From the cell containing the given text, extract its center point as [x, y] coordinate. 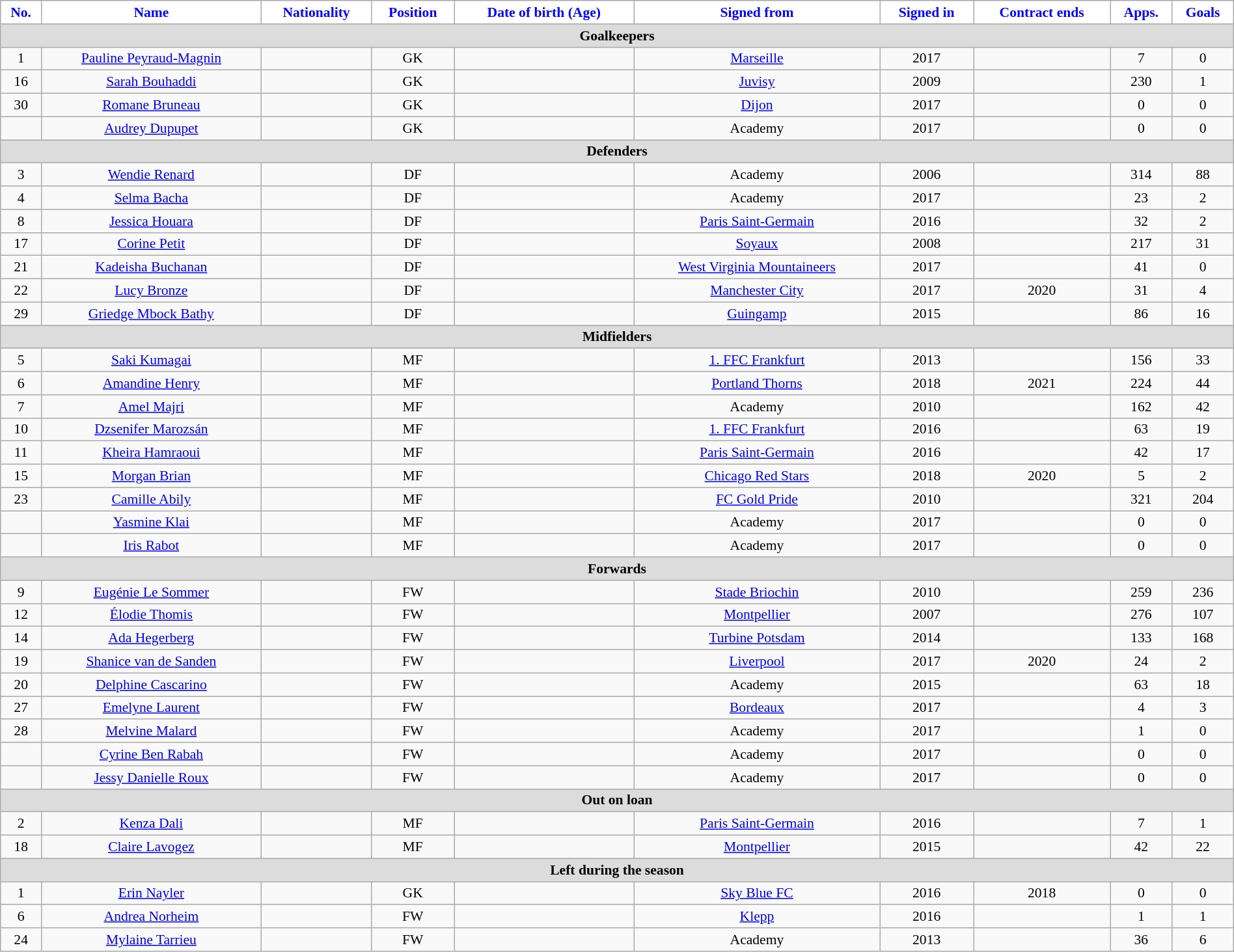
Élodie Thomis [152, 615]
Turbine Potsdam [757, 638]
2014 [927, 638]
No. [21, 12]
Signed from [757, 12]
Erin Nayler [152, 893]
Forwards [617, 569]
Date of birth (Age) [544, 12]
Chicago Red Stars [757, 476]
12 [21, 615]
Apps. [1142, 12]
236 [1203, 592]
Audrey Dupupet [152, 128]
30 [21, 105]
Camille Abily [152, 499]
Name [152, 12]
2008 [927, 244]
20 [21, 685]
Liverpool [757, 662]
33 [1203, 360]
Shanice van de Sanden [152, 662]
Amel Majri [152, 407]
8 [21, 221]
11 [21, 453]
27 [21, 708]
Morgan Brian [152, 476]
36 [1142, 940]
Signed in [927, 12]
162 [1142, 407]
321 [1142, 499]
10 [21, 429]
West Virginia Mountaineers [757, 267]
230 [1142, 82]
Lucy Bronze [152, 291]
Defenders [617, 152]
314 [1142, 175]
88 [1203, 175]
Stade Briochin [757, 592]
Goalkeepers [617, 36]
Portland Thorns [757, 383]
Claire Lavogez [152, 847]
FC Gold Pride [757, 499]
107 [1203, 615]
9 [21, 592]
Mylaine Tarrieu [152, 940]
276 [1142, 615]
15 [21, 476]
28 [21, 731]
133 [1142, 638]
Nationality [316, 12]
204 [1203, 499]
32 [1142, 221]
Midfielders [617, 337]
Eugénie Le Sommer [152, 592]
Soyaux [757, 244]
Selma Bacha [152, 198]
Contract ends [1042, 12]
2007 [927, 615]
Delphine Cascarino [152, 685]
Corine Petit [152, 244]
Romane Bruneau [152, 105]
Goals [1203, 12]
Melvine Malard [152, 731]
259 [1142, 592]
2006 [927, 175]
Saki Kumagai [152, 360]
168 [1203, 638]
Klepp [757, 917]
Dzsenifer Marozsán [152, 429]
Dijon [757, 105]
Left during the season [617, 870]
Bordeaux [757, 708]
86 [1142, 314]
217 [1142, 244]
41 [1142, 267]
44 [1203, 383]
Ada Hegerberg [152, 638]
224 [1142, 383]
Sarah Bouhaddi [152, 82]
Out on loan [617, 800]
Guingamp [757, 314]
2021 [1042, 383]
Amandine Henry [152, 383]
Emelyne Laurent [152, 708]
Position [413, 12]
Andrea Norheim [152, 917]
2009 [927, 82]
Jessy Danielle Roux [152, 778]
Jessica Houara [152, 221]
Kheira Hamraoui [152, 453]
Yasmine Klai [152, 523]
Pauline Peyraud-Magnin [152, 59]
14 [21, 638]
156 [1142, 360]
Manchester City [757, 291]
Kenza Dali [152, 824]
29 [21, 314]
Marseille [757, 59]
Juvisy [757, 82]
21 [21, 267]
Cyrine Ben Rabah [152, 754]
Wendie Renard [152, 175]
Iris Rabot [152, 546]
Griedge Mbock Bathy [152, 314]
Sky Blue FC [757, 893]
Kadeisha Buchanan [152, 267]
